Determine the [X, Y] coordinate at the center of the cell enclosing the given text.  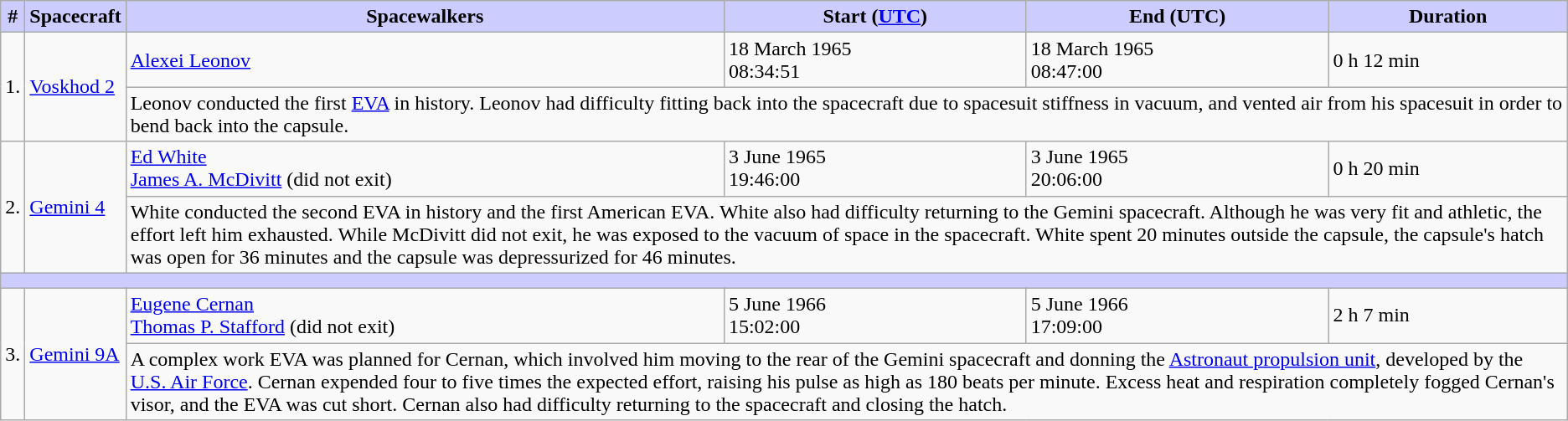
1. [13, 87]
Spacewalkers [425, 17]
5 June 1966 17:09:00 [1178, 316]
Alexei Leonov [425, 60]
Gemini 9A [75, 355]
Start (UTC) [874, 17]
0 h 20 min [1447, 169]
18 March 1965 08:34:51 [874, 60]
2 h 7 min [1447, 316]
5 June 1966 15:02:00 [874, 316]
3 June 1965 19:46:00 [874, 169]
# [13, 17]
Spacecraft [75, 17]
18 March 1965 08:47:00 [1178, 60]
3. [13, 355]
Eugene Cernan Thomas P. Stafford (did not exit) [425, 316]
2. [13, 208]
Ed White James A. McDivitt (did not exit) [425, 169]
0 h 12 min [1447, 60]
3 June 1965 20:06:00 [1178, 169]
Duration [1447, 17]
Gemini 4 [75, 208]
Voskhod 2 [75, 87]
End (UTC) [1178, 17]
